Return [x, y] of the center of cell containing provided text 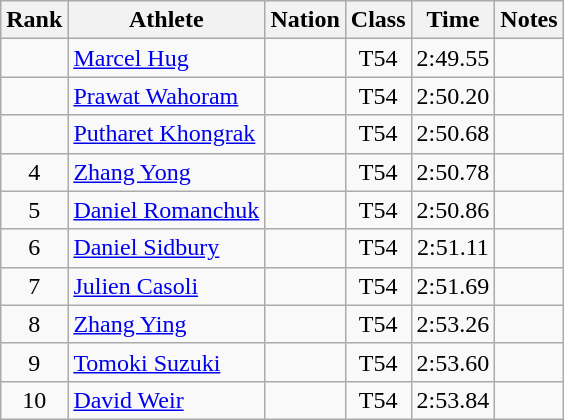
10 [34, 400]
2:51.11 [453, 248]
Notes [529, 20]
2:53.84 [453, 400]
6 [34, 248]
2:49.55 [453, 58]
Zhang Ying [166, 324]
David Weir [166, 400]
Marcel Hug [166, 58]
8 [34, 324]
2:53.60 [453, 362]
9 [34, 362]
Prawat Wahoram [166, 96]
Time [453, 20]
2:53.26 [453, 324]
Julien Casoli [166, 286]
2:51.69 [453, 286]
Daniel Romanchuk [166, 210]
Tomoki Suzuki [166, 362]
2:50.86 [453, 210]
Nation [305, 20]
Class [378, 20]
5 [34, 210]
Athlete [166, 20]
2:50.68 [453, 134]
2:50.20 [453, 96]
7 [34, 286]
Zhang Yong [166, 172]
Daniel Sidbury [166, 248]
2:50.78 [453, 172]
4 [34, 172]
Putharet Khongrak [166, 134]
Rank [34, 20]
